Identify which cell holds the provided text, then report its (X, Y) central coordinate. 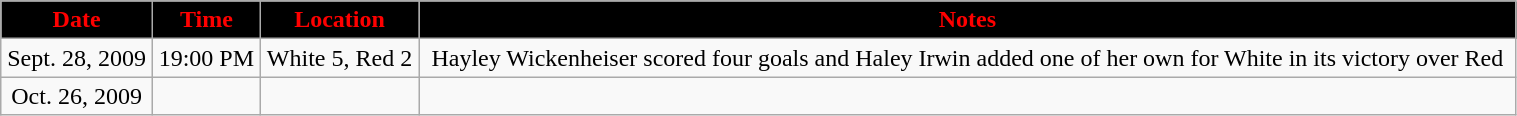
Oct. 26, 2009 (77, 96)
Hayley Wickenheiser scored four goals and Haley Irwin added one of her own for White in its victory over Red (968, 58)
White 5, Red 2 (339, 58)
Sept. 28, 2009 (77, 58)
Date (77, 20)
Time (206, 20)
Notes (968, 20)
Location (339, 20)
19:00 PM (206, 58)
